Return the [X, Y] coordinate for the center point of the cell that contains the specified text.  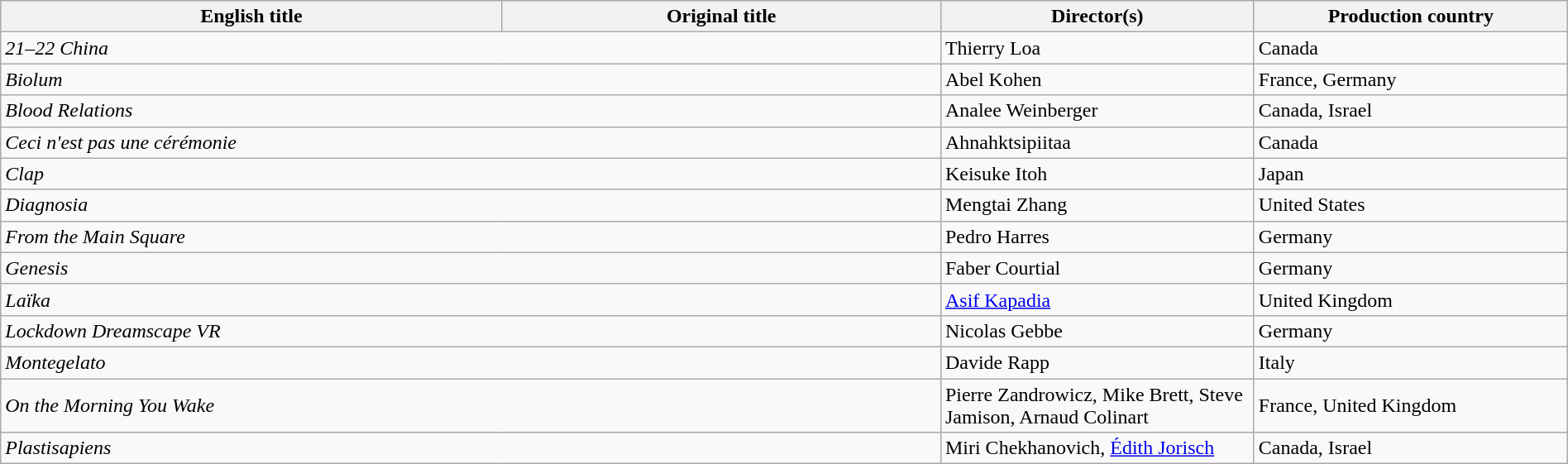
Thierry Loa [1097, 48]
Blood Relations [471, 111]
On the Morning You Wake [471, 405]
21–22 China [471, 48]
Clap [471, 174]
Analee Weinberger [1097, 111]
United States [1411, 205]
Diagnosia [471, 205]
From the Main Square [471, 237]
Laïka [471, 299]
Pedro Harres [1097, 237]
Keisuke Itoh [1097, 174]
Production country [1411, 17]
Mengtai Zhang [1097, 205]
Original title [721, 17]
Asif Kapadia [1097, 299]
Davide Rapp [1097, 362]
Ahnahktsipiitaa [1097, 142]
Abel Kohen [1097, 79]
Nicolas Gebbe [1097, 331]
Director(s) [1097, 17]
Ceci n'est pas une cérémonie [471, 142]
France, United Kingdom [1411, 405]
United Kingdom [1411, 299]
Lockdown Dreamscape VR [471, 331]
Italy [1411, 362]
Montegelato [471, 362]
Biolum [471, 79]
English title [251, 17]
Faber Courtial [1097, 268]
Genesis [471, 268]
France, Germany [1411, 79]
Japan [1411, 174]
Miri Chekhanovich, Édith Jorisch [1097, 448]
Plastisapiens [471, 448]
Pierre Zandrowicz, Mike Brett, Steve Jamison, Arnaud Colinart [1097, 405]
